Capture the cell that displays the provided text and extract its (x, y) central coordinate. 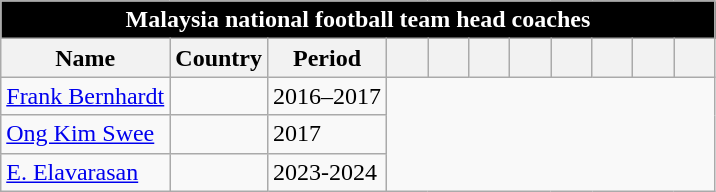
2023-2024 (328, 172)
Country (219, 58)
Ong Kim Swee (86, 134)
2017 (328, 134)
Period (328, 58)
2016–2017 (328, 96)
Frank Bernhardt (86, 96)
Name (86, 58)
Malaysia national football team head coaches (358, 20)
E. Elavarasan (86, 172)
